From the cell containing the given text, extract its center point as [X, Y] coordinate. 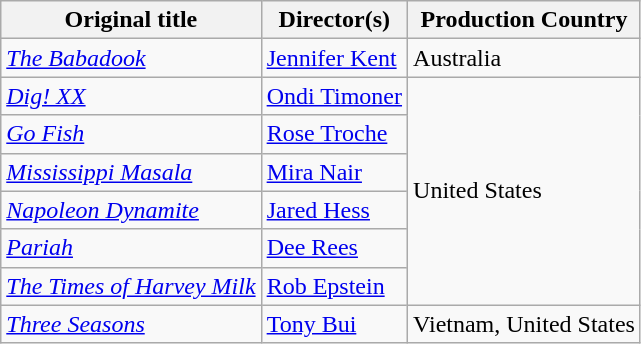
Mississippi Masala [131, 172]
Rose Troche [334, 134]
Rob Epstein [334, 286]
Australia [524, 58]
The Babadook [131, 58]
Mira Nair [334, 172]
Pariah [131, 248]
Go Fish [131, 134]
Jared Hess [334, 210]
The Times of Harvey Milk [131, 286]
Director(s) [334, 20]
Vietnam, United States [524, 324]
Napoleon Dynamite [131, 210]
Dee Rees [334, 248]
Original title [131, 20]
United States [524, 191]
Jennifer Kent [334, 58]
Ondi Timoner [334, 96]
Three Seasons [131, 324]
Tony Bui [334, 324]
Dig! XX [131, 96]
Production Country [524, 20]
